Return (x, y) of the center of cell containing provided text 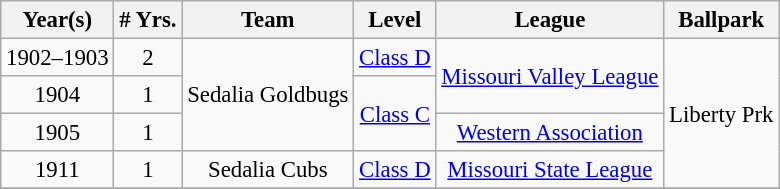
# Yrs. (148, 20)
Missouri State League (550, 170)
Team (268, 20)
1904 (58, 95)
Missouri Valley League (550, 76)
Year(s) (58, 20)
2 (148, 58)
Class C (395, 114)
1902–1903 (58, 58)
1905 (58, 133)
Ballpark (722, 20)
League (550, 20)
1911 (58, 170)
Liberty Prk (722, 114)
Western Association (550, 133)
Level (395, 20)
Sedalia Goldbugs (268, 96)
Sedalia Cubs (268, 170)
